Capture the cell that displays the provided text and extract its (X, Y) central coordinate. 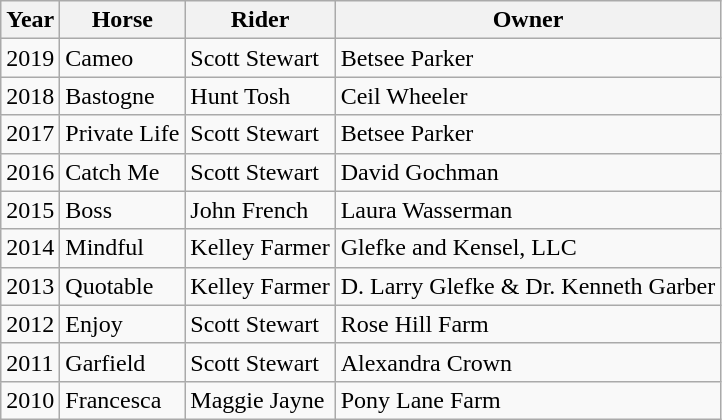
2015 (30, 210)
David Gochman (528, 172)
Rider (260, 20)
Alexandra Crown (528, 362)
Ceil Wheeler (528, 96)
Catch Me (122, 172)
2014 (30, 248)
Pony Lane Farm (528, 400)
John French (260, 210)
D. Larry Glefke & Dr. Kenneth Garber (528, 286)
Hunt Tosh (260, 96)
Garfield (122, 362)
2019 (30, 58)
Boss (122, 210)
Glefke and Kensel, LLC (528, 248)
2018 (30, 96)
2016 (30, 172)
Bastogne (122, 96)
Laura Wasserman (528, 210)
Private Life (122, 134)
Cameo (122, 58)
Enjoy (122, 324)
Francesca (122, 400)
Maggie Jayne (260, 400)
2010 (30, 400)
Quotable (122, 286)
2011 (30, 362)
2012 (30, 324)
Horse (122, 20)
Rose Hill Farm (528, 324)
Mindful (122, 248)
Year (30, 20)
2013 (30, 286)
2017 (30, 134)
Owner (528, 20)
